Capture the cell that displays the provided text and extract its (X, Y) central coordinate. 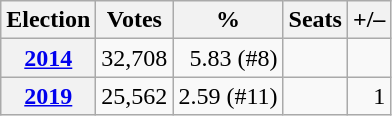
2.59 (#11) (228, 96)
5.83 (#8) (228, 58)
1 (368, 96)
Election (48, 20)
% (228, 20)
25,562 (134, 96)
Votes (134, 20)
32,708 (134, 58)
+/– (368, 20)
Seats (315, 20)
2014 (48, 58)
2019 (48, 96)
